Detect which cell encompasses the target text, then output its (X, Y) center coordinate. 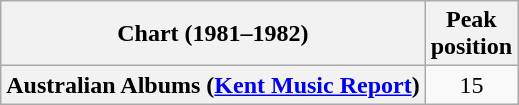
Chart (1981–1982) (213, 34)
Peakposition (471, 34)
15 (471, 85)
Australian Albums (Kent Music Report) (213, 85)
